From the cell containing the given text, extract its center point as [X, Y] coordinate. 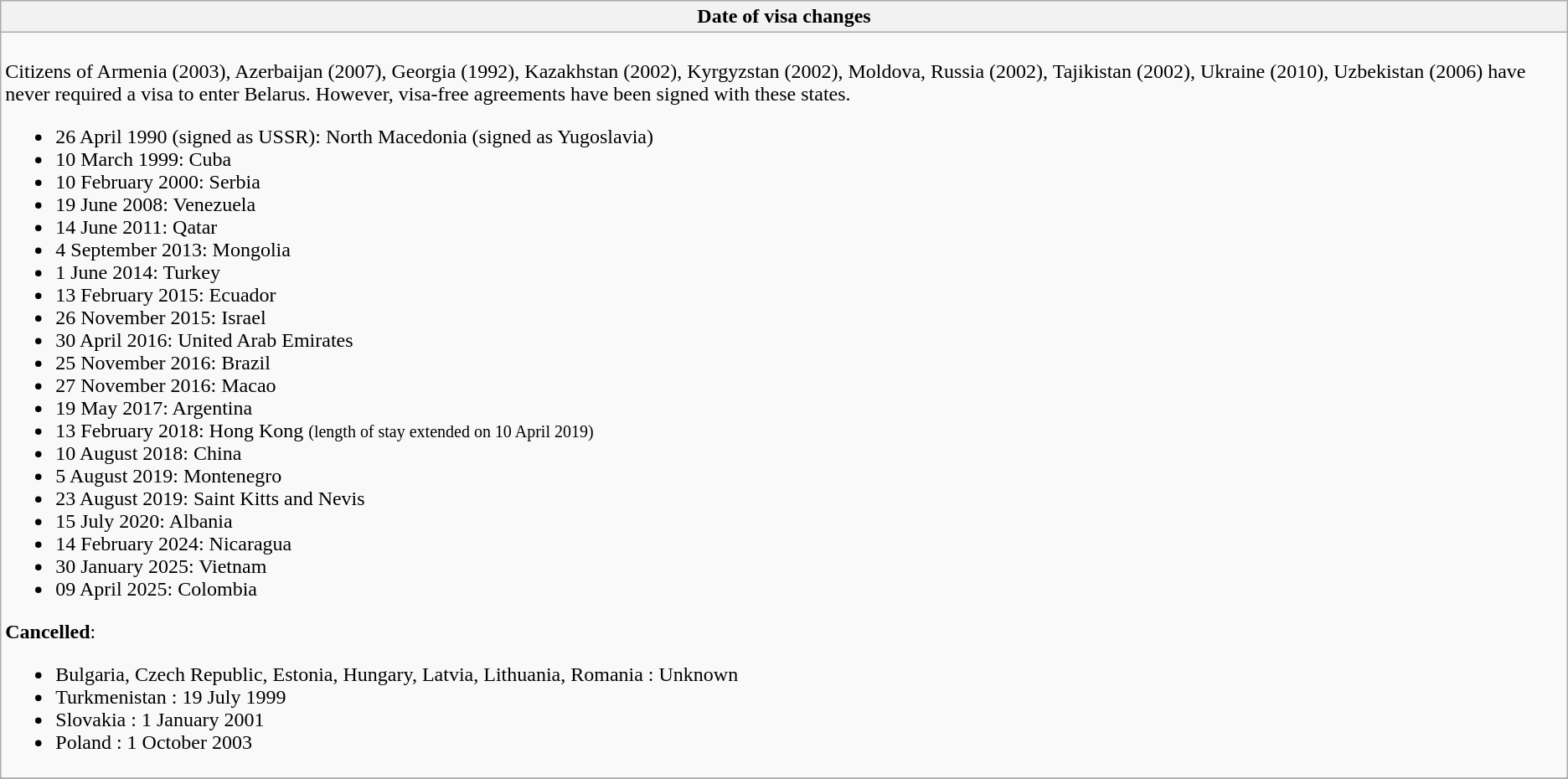
Date of visa changes [784, 17]
